Output the (X, Y) coordinate of the center of the cell containing the given text.  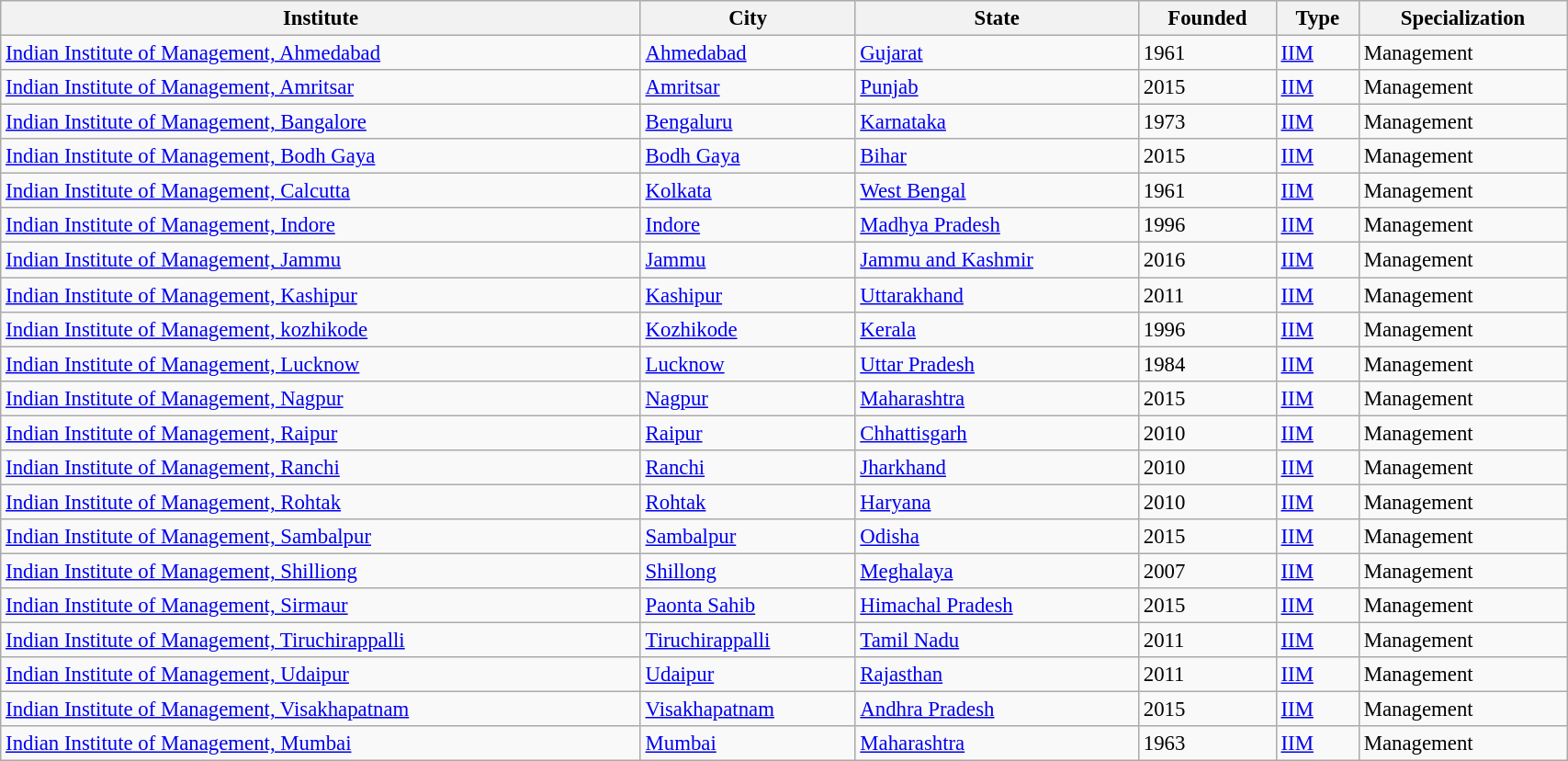
Kashipur (748, 295)
Uttar Pradesh (997, 364)
Himachal Pradesh (997, 606)
Lucknow (748, 364)
Kolkata (748, 191)
Indian Institute of Management, Bodh Gaya (321, 156)
Uttarakhand (997, 295)
Indian Institute of Management, Ahmedabad (321, 53)
Bengaluru (748, 122)
Meghalaya (997, 571)
Andhra Pradesh (997, 710)
Raipur (748, 433)
City (748, 18)
Paonta Sahib (748, 606)
Ahmedabad (748, 53)
West Bengal (997, 191)
1984 (1207, 364)
Kerala (997, 329)
Indore (748, 225)
Indian Institute of Management, Indore (321, 225)
Rohtak (748, 502)
2007 (1207, 571)
Indian Institute of Management, Calcutta (321, 191)
Gujarat (997, 53)
Founded (1207, 18)
State (997, 18)
Indian Institute of Management, Tiruchirappalli (321, 641)
Tiruchirappalli (748, 641)
Mumbai (748, 744)
Indian Institute of Management, Sirmaur (321, 606)
Shillong (748, 571)
Visakhapatnam (748, 710)
Jharkhand (997, 468)
Indian Institute of Management, Bangalore (321, 122)
Rajasthan (997, 675)
Amritsar (748, 87)
Haryana (997, 502)
Indian Institute of Management, Nagpur (321, 398)
Bihar (997, 156)
Udaipur (748, 675)
2016 (1207, 260)
Indian Institute of Management, Amritsar (321, 87)
Ranchi (748, 468)
Indian Institute of Management, Ranchi (321, 468)
Tamil Nadu (997, 641)
Indian Institute of Management, kozhikode (321, 329)
Specialization (1462, 18)
Punjab (997, 87)
Odisha (997, 537)
Sambalpur (748, 537)
Jammu (748, 260)
Karnataka (997, 122)
Indian Institute of Management, Shilliong (321, 571)
Type (1317, 18)
Indian Institute of Management, Raipur (321, 433)
Indian Institute of Management, Lucknow (321, 364)
Bodh Gaya (748, 156)
Indian Institute of Management, Visakhapatnam (321, 710)
Indian Institute of Management, Kashipur (321, 295)
Indian Institute of Management, Jammu (321, 260)
Indian Institute of Management, Udaipur (321, 675)
Jammu and Kashmir (997, 260)
Madhya Pradesh (997, 225)
Institute (321, 18)
1963 (1207, 744)
Nagpur (748, 398)
Indian Institute of Management, Sambalpur (321, 537)
Indian Institute of Management, Rohtak (321, 502)
1973 (1207, 122)
Indian Institute of Management, Mumbai (321, 744)
Kozhikode (748, 329)
Chhattisgarh (997, 433)
